For the text-containing cell, return its midpoint in [X, Y] coordinate format. 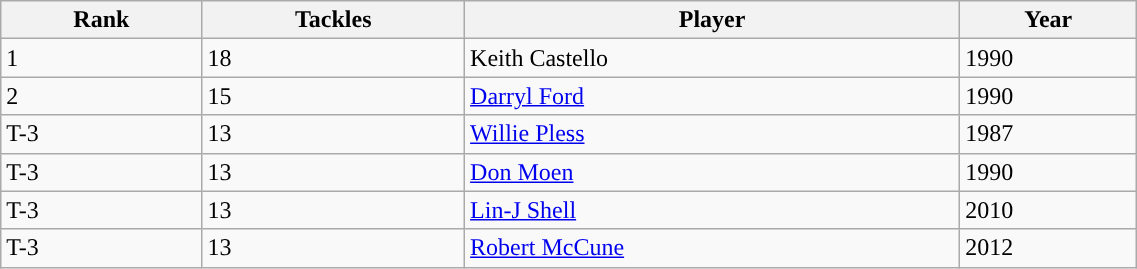
Year [1048, 20]
Keith Castello [712, 58]
Player [712, 20]
Darryl Ford [712, 96]
1 [102, 58]
15 [334, 96]
18 [334, 58]
Don Moen [712, 172]
2012 [1048, 248]
Lin-J Shell [712, 210]
Rank [102, 20]
2 [102, 96]
1987 [1048, 134]
Tackles [334, 20]
Willie Pless [712, 134]
Robert McCune [712, 248]
2010 [1048, 210]
